Output the [X, Y] coordinate of the center of the cell containing the given text.  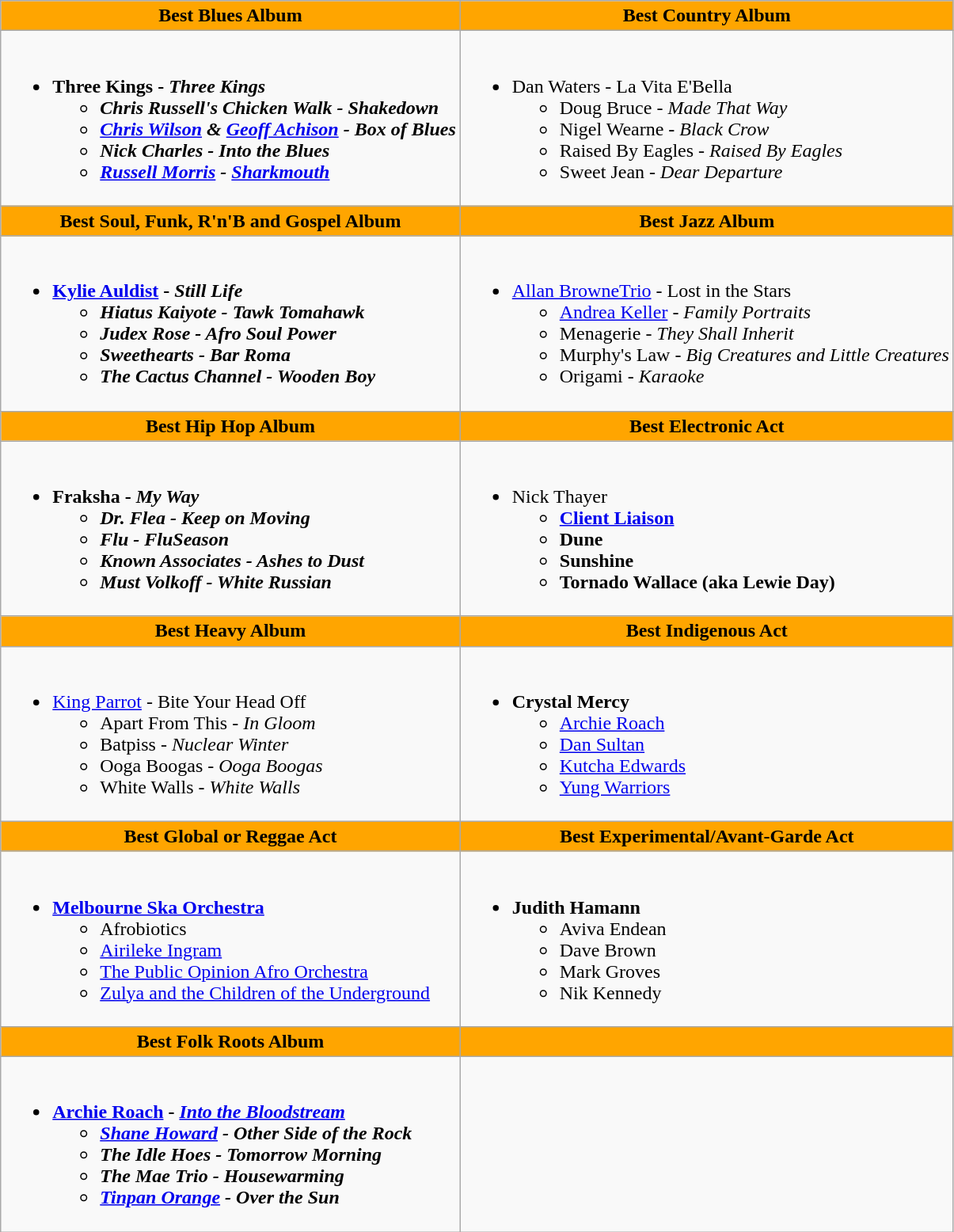
Best Blues Album [230, 16]
Best Jazz Album [706, 221]
Best Global or Reggae Act [230, 836]
Best Indigenous Act [706, 631]
Best Soul, Funk, R'n'B and Gospel Album [230, 221]
Kylie Auldist - Still LifeHiatus Kaiyote - Tawk TomahawkJudex Rose - Afro Soul PowerSweethearts - Bar RomaThe Cactus Channel - Wooden Boy [230, 323]
Fraksha - My WayDr. Flea - Keep on MovingFlu - FluSeasonKnown Associates - Ashes to DustMust Volkoff - White Russian [230, 529]
Best Folk Roots Album [230, 1041]
Best Electronic Act [706, 426]
Dan Waters - La Vita E'BellaDoug Bruce - Made That WayNigel Wearne - Black CrowRaised By Eagles - Raised By EaglesSweet Jean - Dear Departure [706, 119]
Nick ThayerClient LiaisonDuneSunshineTornado Wallace (aka Lewie Day) [706, 529]
King Parrot - Bite Your Head OffApart From This - In GloomBatpiss - Nuclear WinterOoga Boogas - Ooga BoogasWhite Walls - White Walls [230, 733]
Crystal MercyArchie RoachDan SultanKutcha EdwardsYung Warriors [706, 733]
Best Experimental/Avant-Garde Act [706, 836]
Judith HamannAviva EndeanDave BrownMark GrovesNik Kennedy [706, 939]
Best Hip Hop Album [230, 426]
Melbourne Ska OrchestraAfrobioticsAirileke IngramThe Public Opinion Afro OrchestraZulya and the Children of the Underground [230, 939]
Best Heavy Album [230, 631]
Best Country Album [706, 16]
